Pinpoint the cell where the given text exists, returning its [X, Y] midpoint coordinate. 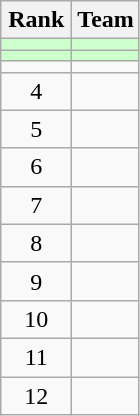
11 [36, 357]
6 [36, 167]
5 [36, 129]
Rank [36, 20]
7 [36, 205]
12 [36, 395]
8 [36, 243]
10 [36, 319]
4 [36, 91]
Team [106, 20]
9 [36, 281]
